Identify which cell holds the provided text, then report its [X, Y] central coordinate. 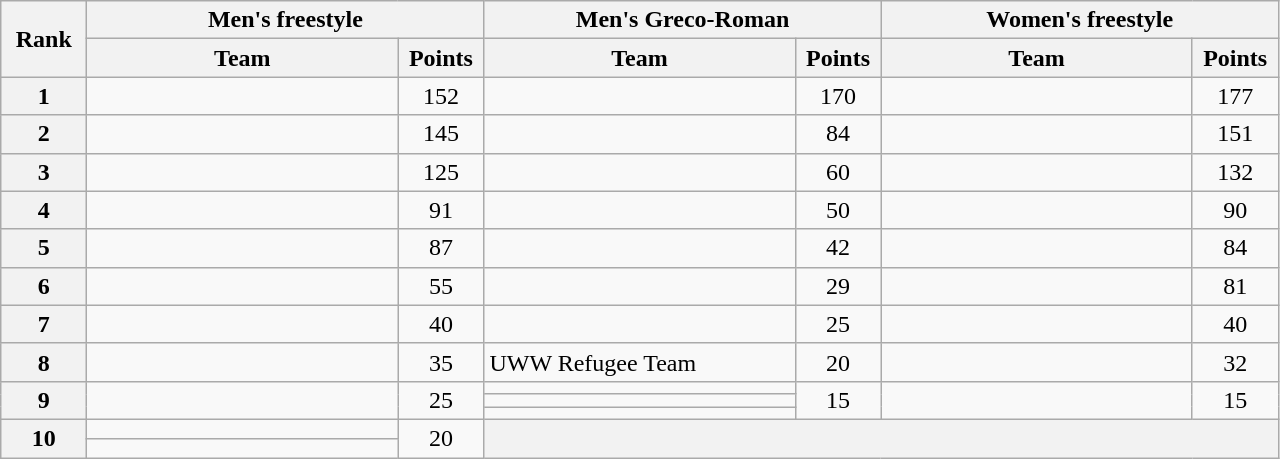
91 [441, 210]
5 [44, 248]
55 [441, 286]
3 [44, 172]
177 [1235, 96]
50 [838, 210]
35 [441, 362]
9 [44, 400]
Men's Greco-Roman [682, 20]
UWW Refugee Team [640, 362]
42 [838, 248]
6 [44, 286]
60 [838, 172]
152 [441, 96]
90 [1235, 210]
Women's freestyle [1080, 20]
Men's freestyle [286, 20]
10 [44, 438]
29 [838, 286]
145 [441, 134]
8 [44, 362]
125 [441, 172]
81 [1235, 286]
132 [1235, 172]
170 [838, 96]
87 [441, 248]
2 [44, 134]
32 [1235, 362]
1 [44, 96]
151 [1235, 134]
7 [44, 324]
Rank [44, 39]
4 [44, 210]
